Extract the (x, y) coordinate from the center of the cell holding the provided text.  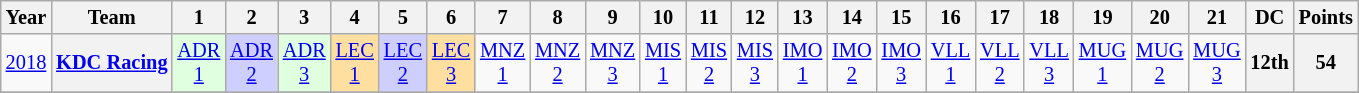
Team (112, 17)
7 (502, 17)
13 (802, 17)
MNZ2 (558, 63)
14 (852, 17)
MUG3 (1216, 63)
10 (663, 17)
16 (950, 17)
2 (252, 17)
15 (902, 17)
VLL2 (1000, 63)
54 (1326, 63)
9 (612, 17)
19 (1102, 17)
ADR2 (252, 63)
LEC3 (451, 63)
IMO3 (902, 63)
IMO1 (802, 63)
MIS2 (709, 63)
20 (1160, 17)
ADR3 (304, 63)
21 (1216, 17)
MUG1 (1102, 63)
MIS1 (663, 63)
4 (355, 17)
17 (1000, 17)
3 (304, 17)
Points (1326, 17)
KDC Racing (112, 63)
6 (451, 17)
IMO2 (852, 63)
MNZ1 (502, 63)
MIS3 (755, 63)
11 (709, 17)
MNZ3 (612, 63)
12th (1270, 63)
1 (198, 17)
18 (1048, 17)
Year (26, 17)
VLL3 (1048, 63)
12 (755, 17)
8 (558, 17)
LEC1 (355, 63)
ADR1 (198, 63)
LEC2 (403, 63)
2018 (26, 63)
MUG2 (1160, 63)
VLL1 (950, 63)
5 (403, 17)
DC (1270, 17)
